Extract the [X, Y] coordinate from the center of the cell holding the provided text.  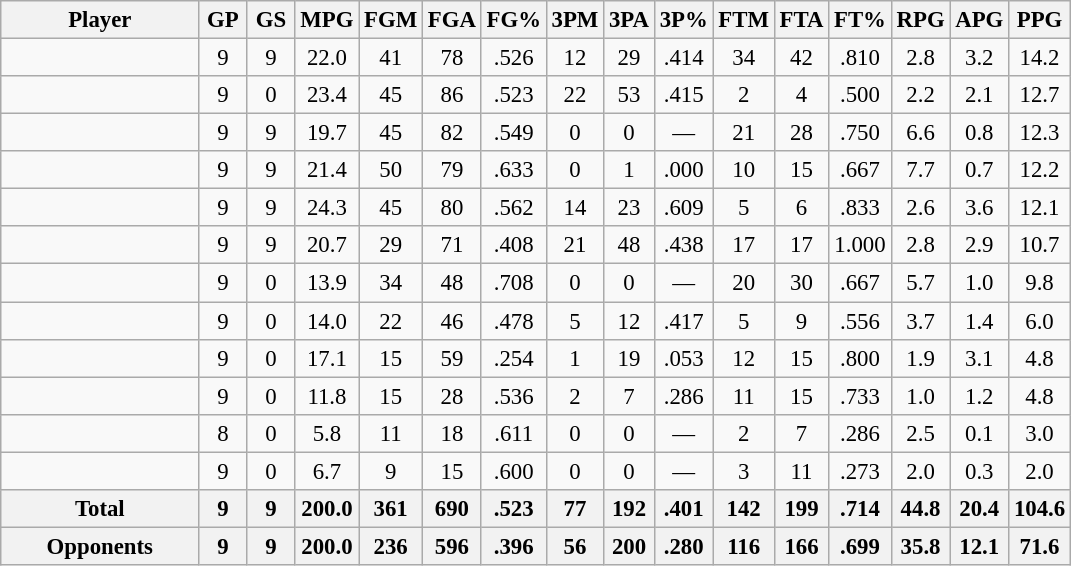
82 [452, 133]
.053 [684, 358]
78 [452, 58]
35.8 [920, 546]
596 [452, 546]
236 [391, 546]
30 [801, 283]
.414 [684, 58]
3.0 [1040, 433]
23 [630, 208]
0.7 [980, 170]
.800 [860, 358]
53 [630, 95]
9.8 [1040, 283]
FGA [452, 20]
200 [630, 546]
.526 [514, 58]
.478 [514, 321]
PPG [1040, 20]
3PM [574, 20]
166 [801, 546]
17.1 [327, 358]
24.3 [327, 208]
23.4 [327, 95]
.733 [860, 396]
.417 [684, 321]
19 [630, 358]
.833 [860, 208]
7.7 [920, 170]
11.8 [327, 396]
690 [452, 509]
.000 [684, 170]
2.1 [980, 95]
86 [452, 95]
.549 [514, 133]
1.4 [980, 321]
FGM [391, 20]
2.9 [980, 245]
44.8 [920, 509]
.536 [514, 396]
Player [100, 20]
80 [452, 208]
6.7 [327, 471]
5.8 [327, 433]
4 [801, 95]
14.2 [1040, 58]
.500 [860, 95]
79 [452, 170]
361 [391, 509]
.600 [514, 471]
41 [391, 58]
8 [223, 433]
6 [801, 208]
.556 [860, 321]
GP [223, 20]
5.7 [920, 283]
GS [271, 20]
.438 [684, 245]
104.6 [1040, 509]
19.7 [327, 133]
3PA [630, 20]
FT% [860, 20]
.714 [860, 509]
116 [744, 546]
142 [744, 509]
13.9 [327, 283]
.280 [684, 546]
20.7 [327, 245]
14 [574, 208]
MPG [327, 20]
77 [574, 509]
0.8 [980, 133]
3P% [684, 20]
.562 [514, 208]
FTA [801, 20]
3.6 [980, 208]
21.4 [327, 170]
12.7 [1040, 95]
3.2 [980, 58]
.254 [514, 358]
.611 [514, 433]
3.1 [980, 358]
APG [980, 20]
199 [801, 509]
2.2 [920, 95]
50 [391, 170]
RPG [920, 20]
FTM [744, 20]
71.6 [1040, 546]
6.6 [920, 133]
2.6 [920, 208]
.708 [514, 283]
0.1 [980, 433]
12.3 [1040, 133]
.273 [860, 471]
.699 [860, 546]
.609 [684, 208]
1.000 [860, 245]
10.7 [1040, 245]
Total [100, 509]
0.3 [980, 471]
56 [574, 546]
3.7 [920, 321]
71 [452, 245]
22.0 [327, 58]
2.5 [920, 433]
14.0 [327, 321]
.401 [684, 509]
20 [744, 283]
.415 [684, 95]
6.0 [1040, 321]
.750 [860, 133]
20.4 [980, 509]
42 [801, 58]
10 [744, 170]
3 [744, 471]
.633 [514, 170]
FG% [514, 20]
1.2 [980, 396]
46 [452, 321]
.396 [514, 546]
192 [630, 509]
1.9 [920, 358]
18 [452, 433]
.408 [514, 245]
Opponents [100, 546]
59 [452, 358]
12.2 [1040, 170]
.810 [860, 58]
